Search for the cell housing the specified text and yield its [X, Y] center coordinate. 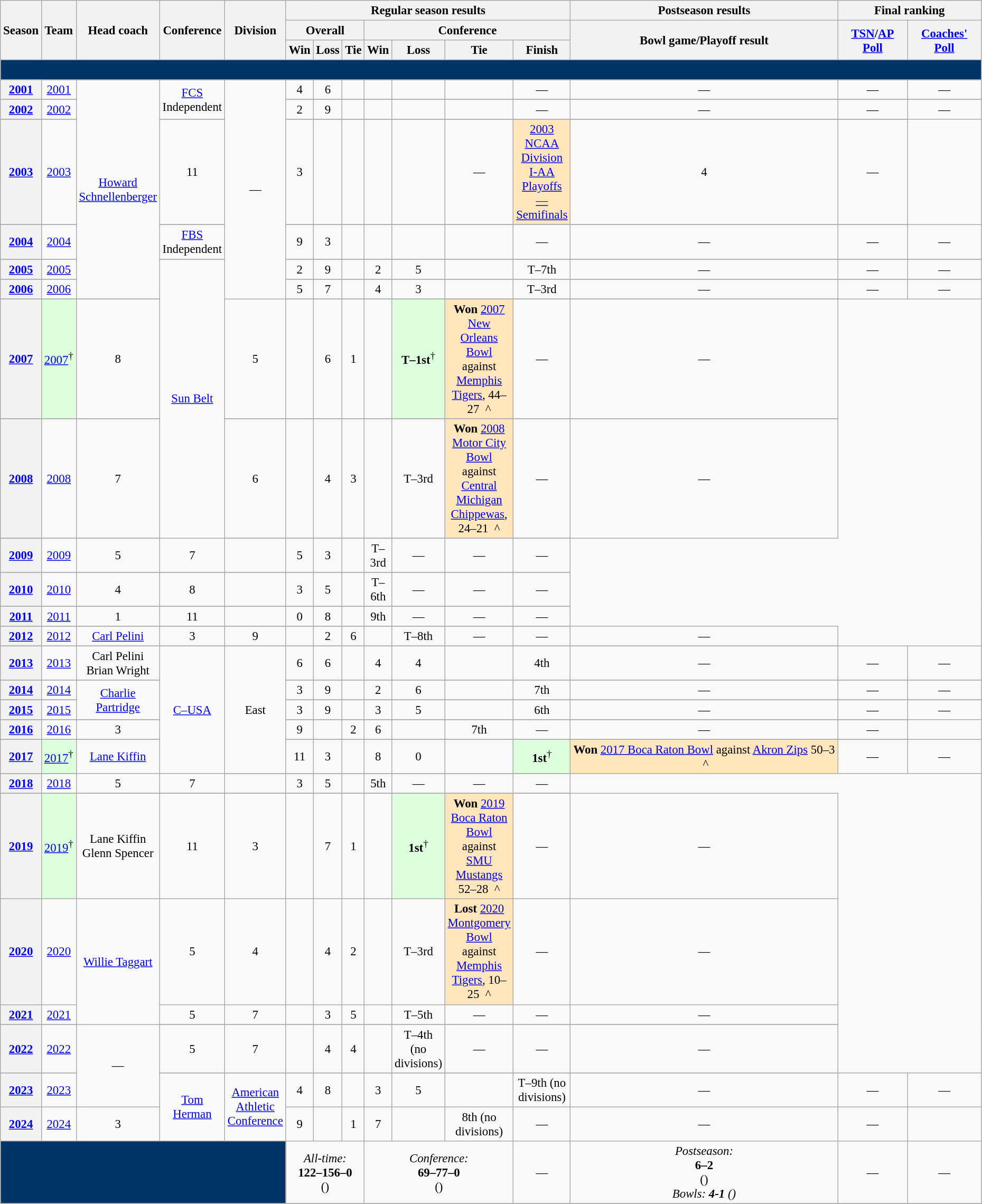
2017† [59, 757]
Finish [542, 50]
Charlie Partridge [118, 700]
Florida Atlantic Owls [491, 70]
2019 [21, 846]
East [255, 710]
T–1st† [418, 359]
Head coach [118, 31]
2017 [21, 757]
Division [255, 31]
Regular season results [428, 11]
Lane KiffinGlenn Spencer [118, 846]
Postseason:6–2()Bowls: 4-1 () [704, 1172]
Won 2017 Boca Raton Bowl against Akron Zips 50–3 ^ [704, 757]
2007† [59, 359]
T–7th [542, 269]
Lane Kiffin [118, 757]
Sun Belt [192, 399]
Won 2007 New Orleans Bowl against Memphis Tigers, 44–27 ^ [479, 359]
American Athletic Conference [255, 1107]
Overall [325, 31]
Won 2008 Motor City Bowl against Central Michigan Chippewas, 24–21 ^ [479, 478]
4th [542, 663]
Won 2019 Boca Raton Bowl against SMU Mustangs 52–28 ^ [479, 846]
All-time:122–156–0() [325, 1172]
6th [542, 710]
9th [378, 616]
T–5th [418, 1014]
Totals [143, 1172]
2019† [59, 846]
2003 NCAA Division I-AA Playoffs — Semifinals [542, 172]
Tom Herman [192, 1107]
Lost 2020 Montgomery Bowl against Memphis Tigers, 10–25 ^ [479, 952]
Team [59, 31]
2007 [21, 359]
T–4th (no divisions) [418, 1049]
T–9th (no divisions) [542, 1090]
FBS Independent [192, 242]
TSN/AP Poll [873, 40]
8th (no divisions) [479, 1124]
Carl Pelini [118, 636]
Conference:69–77–0() [439, 1172]
Carl PeliniBrian Wright [118, 663]
Bowl game/Playoff result [704, 40]
Willie Taggart [118, 962]
T–6th [378, 589]
Coaches' Poll [944, 40]
5th [378, 784]
Season [21, 31]
T–8th [418, 636]
FCS Independent [192, 99]
C–USA [192, 710]
Howard Schnellenberger [118, 189]
Final ranking [910, 11]
Postseason results [704, 11]
